From the cell containing the given text, extract its center point as (X, Y) coordinate. 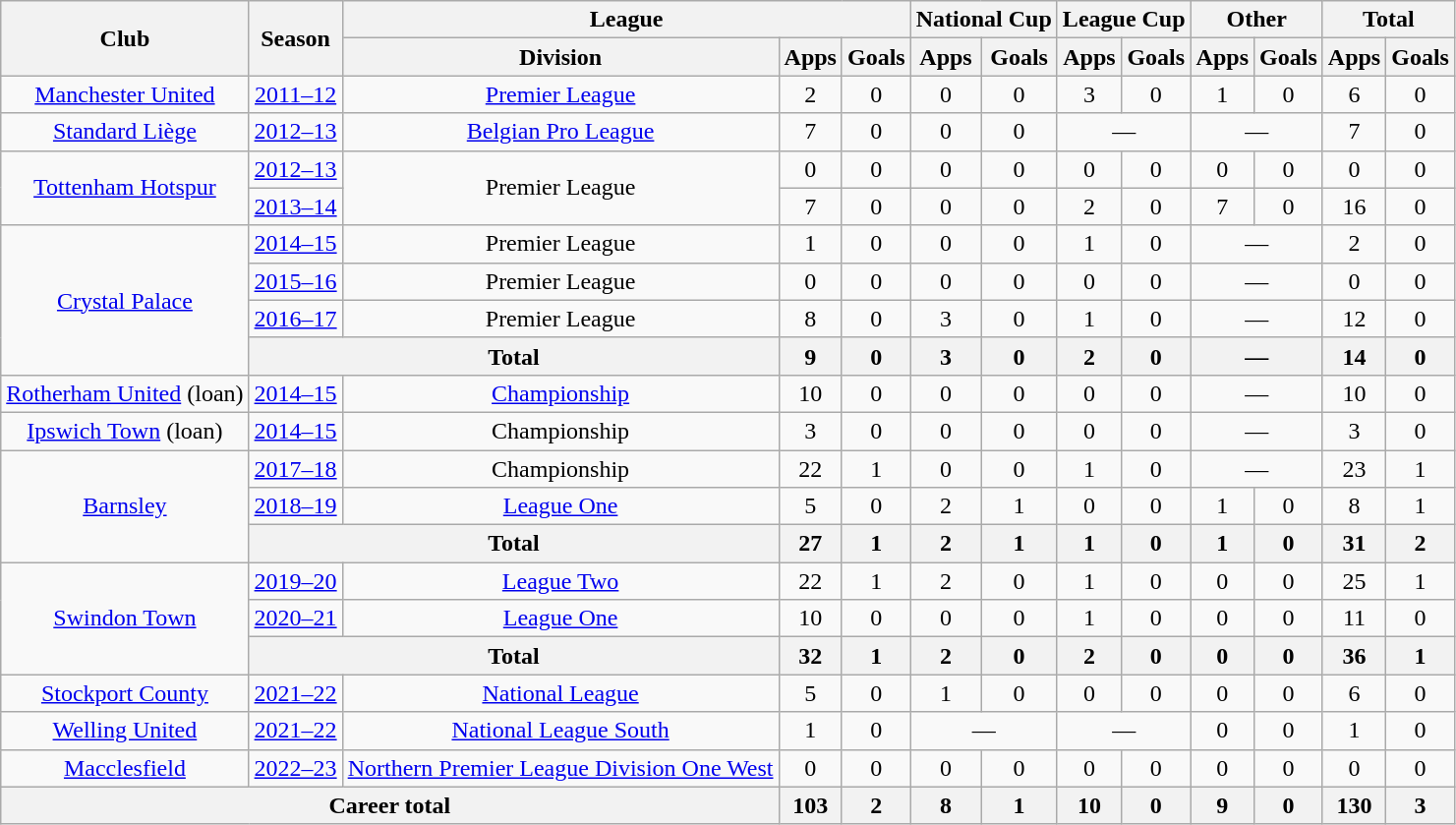
Crystal Palace (125, 300)
130 (1354, 805)
Welling United (125, 731)
Stockport County (125, 693)
36 (1354, 656)
2022–23 (295, 768)
Other (1256, 20)
23 (1354, 469)
League Cup (1124, 20)
Belgian Pro League (560, 132)
2020–21 (295, 619)
Season (295, 38)
2017–18 (295, 469)
League (626, 20)
2019–20 (295, 581)
11 (1354, 619)
32 (810, 656)
27 (810, 544)
Barnsley (125, 506)
2015–16 (295, 281)
Ipswich Town (loan) (125, 431)
2013–14 (295, 206)
Division (560, 57)
16 (1354, 206)
14 (1354, 356)
31 (1354, 544)
National League South (560, 731)
2011–12 (295, 94)
Club (125, 38)
Swindon Town (125, 619)
Rotherham United (loan) (125, 393)
25 (1354, 581)
2018–19 (295, 506)
Standard Liège (125, 132)
Northern Premier League Division One West (560, 768)
Tottenham Hotspur (125, 188)
National Cup (983, 20)
League Two (560, 581)
National League (560, 693)
2016–17 (295, 319)
103 (810, 805)
Manchester United (125, 94)
Career total (389, 805)
Macclesfield (125, 768)
12 (1354, 319)
